Capture the cell that displays the provided text and extract its (X, Y) central coordinate. 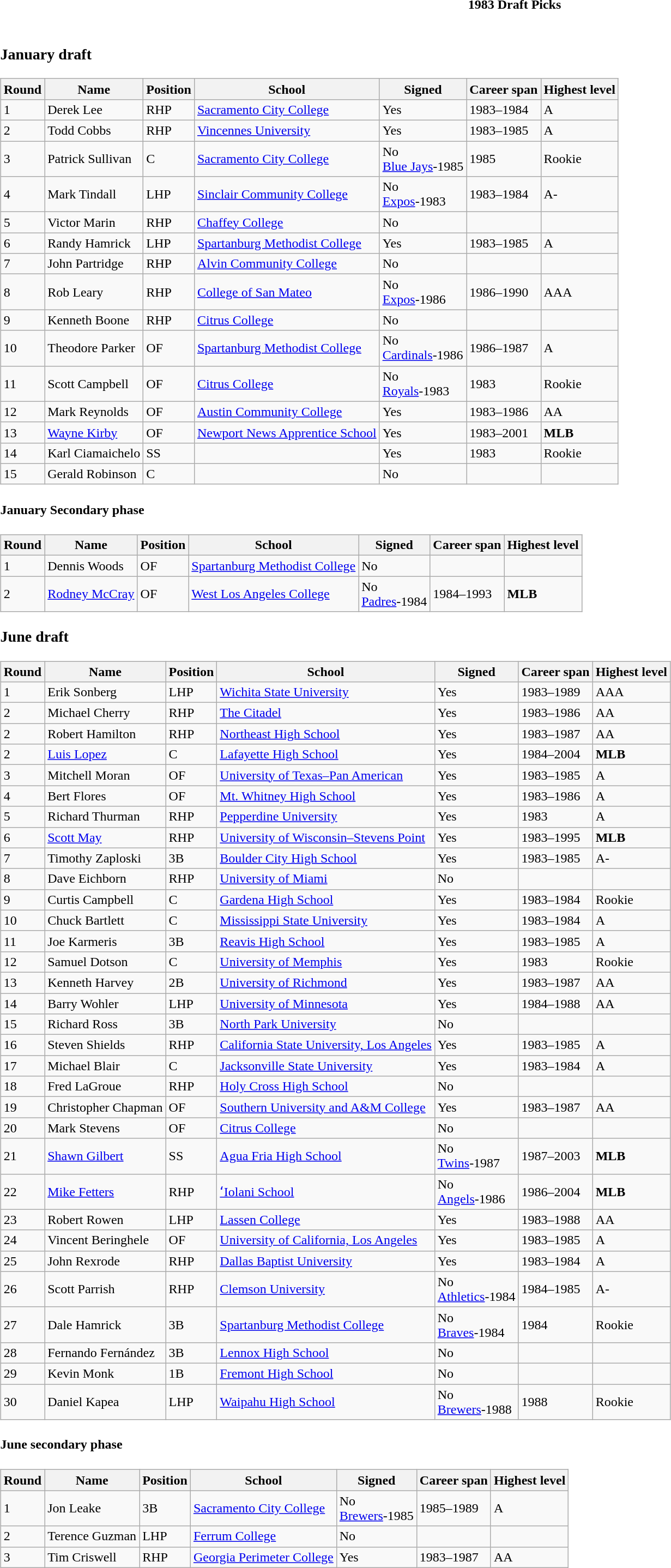
Timothy Zaploski (105, 858)
Holy Cross High School (326, 1087)
1983–1989 (555, 692)
University of Richmond (326, 982)
Terence Guzman (92, 1536)
Reavis High School (326, 941)
No Cardinals-1986 (423, 348)
Sinclair Community College (287, 194)
30 (22, 1402)
Rob Leary (94, 292)
Mark Tindall (94, 194)
Barry Wohler (105, 1004)
Ferrum College (263, 1536)
Jon Leake (92, 1508)
University of Texas–Pan American (326, 775)
No Padres-1984 (395, 594)
NoAthletics-1984 (476, 1289)
20 (22, 1128)
Vincennes University (287, 131)
1986–1990 (504, 292)
Christopher Chapman (105, 1107)
North Park University (326, 1024)
1986–2004 (555, 1192)
Derek Lee (94, 110)
Randy Hamrick (94, 243)
Scott Campbell (94, 384)
Alvin Community College (287, 264)
Dennis Woods (91, 566)
Richard Thurman (105, 817)
1988 (555, 1402)
1986–1987 (504, 348)
1983–1995 (555, 837)
John Rexrode (105, 1261)
Mt. Whitney High School (326, 796)
24 (22, 1240)
Gardena High School (326, 900)
Theodore Parker (94, 348)
Mississippi State University (326, 920)
Waipahu High School (326, 1402)
West Los Angeles College (274, 594)
Gerald Robinson (94, 474)
Robert Rowen (105, 1220)
Tim Criswell (92, 1557)
Chuck Bartlett (105, 920)
Boulder City High School (326, 858)
19 (22, 1107)
Chaffey College (287, 222)
Lassen College (326, 1220)
Daniel Kapea (105, 1402)
1985–1989 (454, 1508)
Lennox High School (326, 1353)
Dave Eichborn (105, 879)
University of Memphis (326, 962)
29 (22, 1373)
University of Minnesota (326, 1004)
Steven Shields (105, 1045)
Samuel Dotson (105, 962)
1984–2004 (555, 755)
NoBrewers-1985 (376, 1508)
Clemson University (326, 1289)
Mike Fetters (105, 1192)
Mark Stevens (105, 1128)
Fremont High School (326, 1373)
Wayne Kirby (94, 432)
Michael Cherry (105, 713)
College of San Mateo (287, 292)
Northeast High School (326, 734)
1984–1988 (555, 1004)
Todd Cobbs (94, 131)
Mitchell Moran (105, 775)
California State University, Los Angeles (326, 1045)
The Citadel (326, 713)
Patrick Sullivan (94, 159)
Austin Community College (287, 412)
1985 (504, 159)
Bert Flores (105, 796)
1984–1985 (555, 1289)
Vincent Beringhele (105, 1240)
Lafayette High School (326, 755)
22 (22, 1192)
18 (22, 1087)
Karl Ciamaichelo (94, 453)
NoBrewers-1988 (476, 1402)
NoExpos-1983 (423, 194)
27 (22, 1325)
Scott Parrish (105, 1289)
26 (22, 1289)
Erik Sonberg (105, 692)
Michael Blair (105, 1066)
1B (191, 1373)
2B (191, 982)
Victor Marin (94, 222)
Pepperdine University (326, 817)
28 (22, 1353)
16 (22, 1045)
Rodney McCray (91, 594)
Mark Reynolds (94, 412)
Curtis Campbell (105, 900)
Newport News Apprentice School (287, 432)
No Expos-1986 (423, 292)
25 (22, 1261)
Southern University and A&M College (326, 1107)
Scott May (105, 837)
NoAngels-1986 (476, 1192)
University of Wisconsin–Stevens Point (326, 837)
21 (22, 1156)
23 (22, 1220)
NoTwins-1987 (476, 1156)
Jacksonville State University (326, 1066)
Dale Hamrick (105, 1325)
17 (22, 1066)
Dallas Baptist University (326, 1261)
Luis Lopez (105, 755)
Kenneth Harvey (105, 982)
1983–2001 (504, 432)
Fernando Fernández (105, 1353)
ʻIolani School (326, 1192)
1984 (555, 1325)
No Royals-1983 (423, 384)
NoBlue Jays-1985 (423, 159)
Wichita State University (326, 692)
Fred LaGroue (105, 1087)
Shawn Gilbert (105, 1156)
University of California, Los Angeles (326, 1240)
Richard Ross (105, 1024)
Kenneth Boone (94, 320)
Robert Hamilton (105, 734)
Kevin Monk (105, 1373)
Georgia Perimeter College (263, 1557)
John Partridge (94, 264)
1984–1993 (467, 594)
1983–1988 (555, 1220)
Agua Fria High School (326, 1156)
University of Miami (326, 879)
Joe Karmeris (105, 941)
NoBraves-1984 (476, 1325)
1987–2003 (555, 1156)
